Identify which cell holds the provided text, then report its [X, Y] central coordinate. 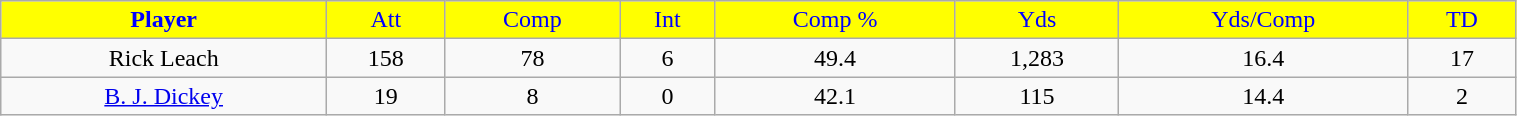
Comp [532, 20]
TD [1462, 20]
Int [668, 20]
8 [532, 96]
Yds/Comp [1264, 20]
1,283 [1036, 58]
17 [1462, 58]
16.4 [1264, 58]
19 [386, 96]
115 [1036, 96]
0 [668, 96]
6 [668, 58]
49.4 [835, 58]
Att [386, 20]
78 [532, 58]
Comp % [835, 20]
2 [1462, 96]
Player [164, 20]
Rick Leach [164, 58]
B. J. Dickey [164, 96]
42.1 [835, 96]
Yds [1036, 20]
14.4 [1264, 96]
158 [386, 58]
